Determine the (X, Y) coordinate at the center of the cell enclosing the given text.  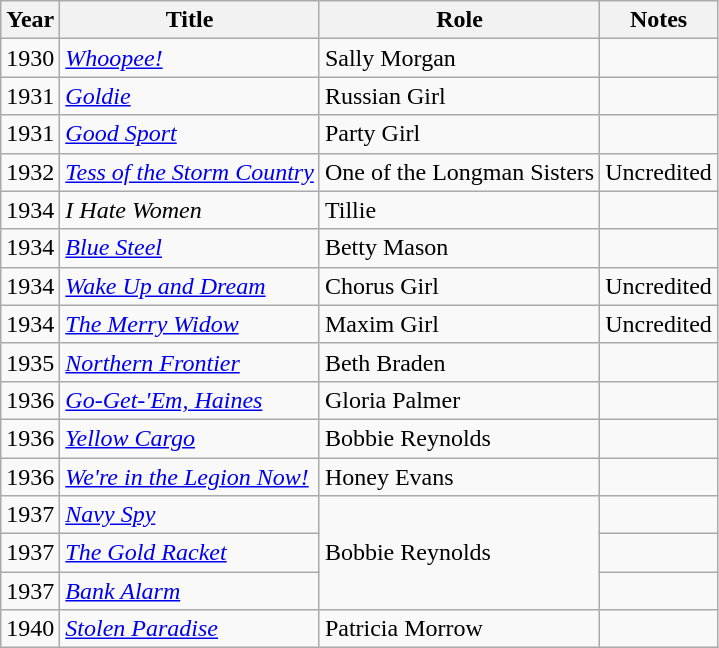
Maxim Girl (459, 324)
Stolen Paradise (190, 629)
1935 (30, 362)
Gloria Palmer (459, 400)
Navy Spy (190, 515)
Tillie (459, 210)
I Hate Women (190, 210)
The Merry Widow (190, 324)
Blue Steel (190, 248)
Beth Braden (459, 362)
Whoopee! (190, 58)
Goldie (190, 96)
We're in the Legion Now! (190, 477)
Sally Morgan (459, 58)
Tess of the Storm Country (190, 172)
Bank Alarm (190, 591)
1940 (30, 629)
Chorus Girl (459, 286)
Role (459, 20)
Go-Get-'Em, Haines (190, 400)
Betty Mason (459, 248)
Honey Evans (459, 477)
The Gold Racket (190, 553)
Wake Up and Dream (190, 286)
Northern Frontier (190, 362)
Yellow Cargo (190, 438)
One of the Longman Sisters (459, 172)
Patricia Morrow (459, 629)
Good Sport (190, 134)
1932 (30, 172)
Notes (659, 20)
1930 (30, 58)
Russian Girl (459, 96)
Title (190, 20)
Party Girl (459, 134)
Year (30, 20)
